Output the (x, y) coordinate of the center of the cell containing the given text.  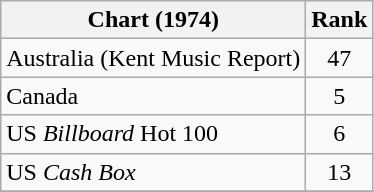
Rank (340, 20)
5 (340, 96)
6 (340, 134)
13 (340, 172)
Canada (154, 96)
US Billboard Hot 100 (154, 134)
47 (340, 58)
Australia (Kent Music Report) (154, 58)
US Cash Box (154, 172)
Chart (1974) (154, 20)
